Locate the cell with the specified text and output its [X, Y] center coordinate. 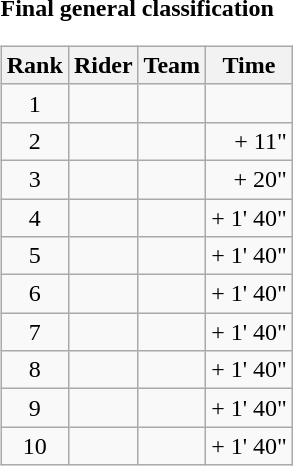
1 [34, 103]
+ 20" [250, 179]
Rider [103, 65]
5 [34, 256]
10 [34, 446]
2 [34, 141]
Rank [34, 65]
Time [250, 65]
Team [172, 65]
7 [34, 332]
3 [34, 179]
4 [34, 217]
+ 11" [250, 141]
6 [34, 294]
8 [34, 370]
9 [34, 408]
